From the cell containing the given text, extract its center point as (x, y) coordinate. 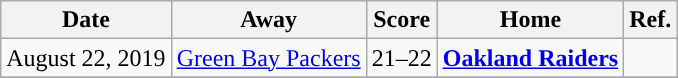
Home (530, 20)
August 22, 2019 (86, 58)
Date (86, 20)
Oakland Raiders (530, 58)
Score (402, 20)
Ref. (650, 20)
Away (268, 20)
21–22 (402, 58)
Green Bay Packers (268, 58)
